Capture the cell that displays the provided text and extract its [X, Y] central coordinate. 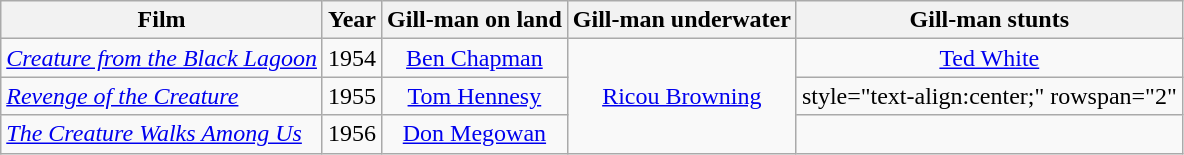
The Creature Walks Among Us [162, 134]
Creature from the Black Lagoon [162, 58]
style="text-align:center;" rowspan="2" [989, 96]
1954 [352, 58]
Revenge of the Creature [162, 96]
Ben Chapman [475, 58]
Year [352, 20]
Gill-man stunts [989, 20]
1955 [352, 96]
Ricou Browning [682, 96]
Film [162, 20]
Gill-man on land [475, 20]
1956 [352, 134]
Tom Hennesy [475, 96]
Ted White [989, 58]
Don Megowan [475, 134]
Gill-man underwater [682, 20]
